Pinpoint the cell where the given text exists, returning its (X, Y) midpoint coordinate. 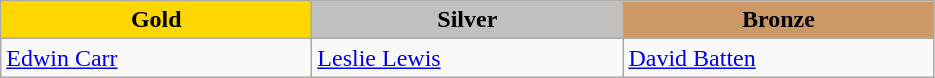
Gold (156, 20)
Leslie Lewis (468, 58)
Edwin Carr (156, 58)
Silver (468, 20)
David Batten (778, 58)
Bronze (778, 20)
